Identify which cell holds the provided text, then report its [x, y] central coordinate. 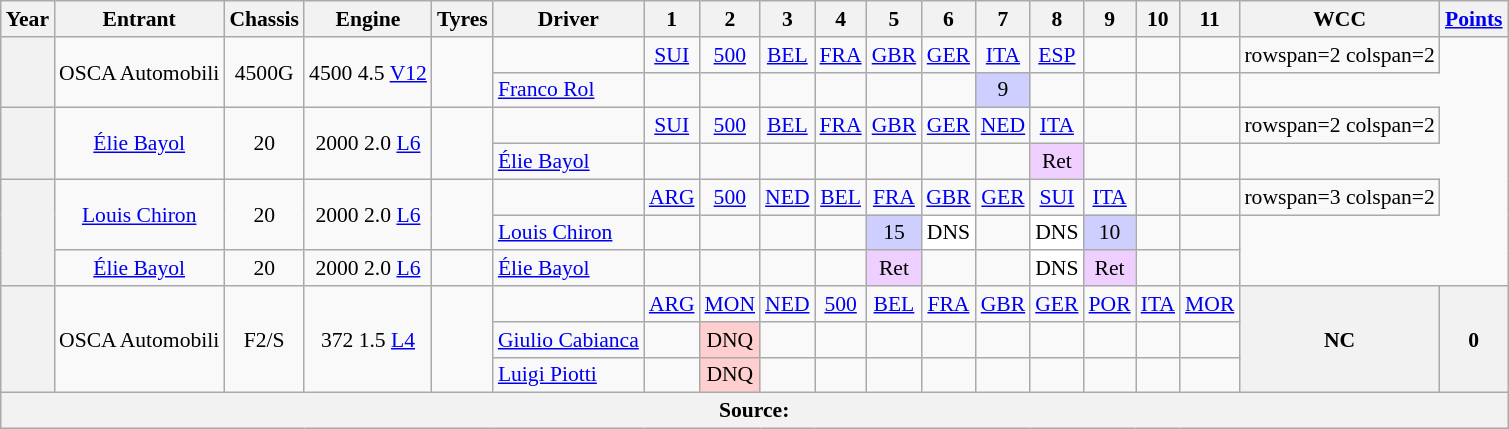
4500G [264, 72]
ESP [1056, 55]
4 [841, 19]
Chassis [264, 19]
Engine [368, 19]
Entrant [139, 19]
NC [1340, 340]
2 [730, 19]
372 1.5 L4 [368, 340]
5 [894, 19]
MOR [1210, 304]
WCC [1340, 19]
Points [1474, 19]
3 [787, 19]
POR [1110, 304]
Source: [754, 411]
rowspan=3 colspan=2 [1340, 197]
11 [1210, 19]
Driver [568, 19]
Franco Rol [568, 90]
MON [730, 304]
F2/S [264, 340]
7 [1004, 19]
Luigi Piotti [568, 375]
8 [1056, 19]
Giulio Cabianca [568, 340]
Year [28, 19]
15 [894, 233]
Tyres [462, 19]
1 [672, 19]
4500 4.5 V12 [368, 72]
6 [948, 19]
0 [1474, 340]
